From the cell containing the given text, extract its center point as (x, y) coordinate. 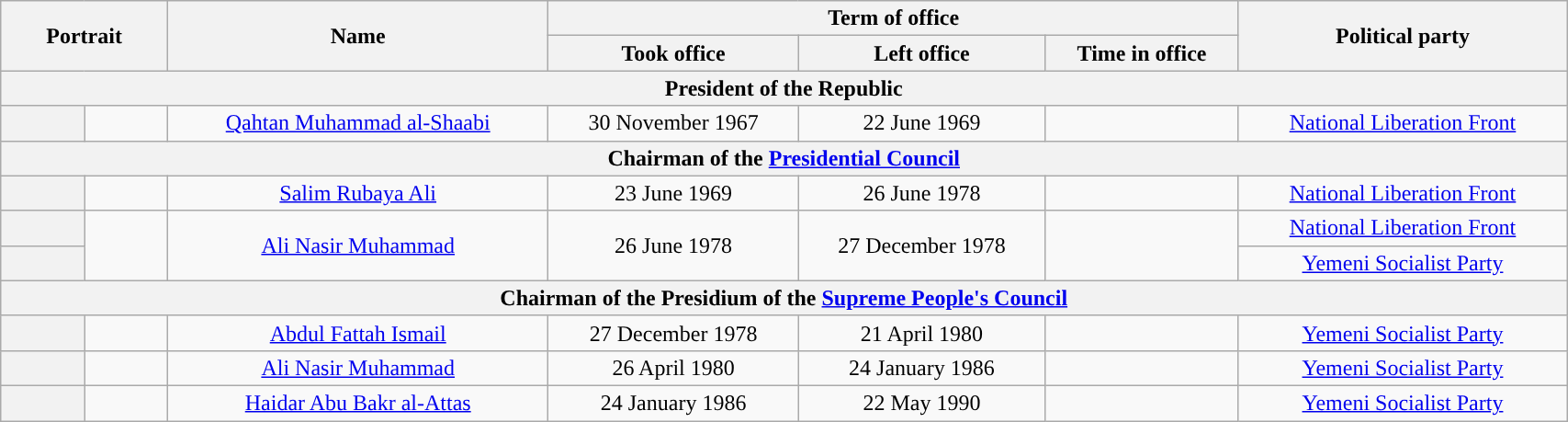
30 November 1967 (673, 123)
21 April 1980 (921, 333)
Name (358, 36)
Left office (921, 53)
23 June 1969 (673, 193)
Abdul Fattah Ismail (358, 333)
Chairman of the Presidium of the Supreme People's Council (784, 298)
Chairman of the Presidential Council (784, 158)
Term of office (893, 18)
22 June 1969 (921, 123)
Took office (673, 53)
Haidar Abu Bakr al-Attas (358, 403)
Political party (1402, 36)
President of the Republic (784, 88)
Salim Rubaya Ali (358, 193)
22 May 1990 (921, 403)
Portrait (85, 36)
26 April 1980 (673, 368)
Qahtan Muhammad al-Shaabi (358, 123)
Time in office (1143, 53)
